Search for the cell housing the specified text and yield its [x, y] center coordinate. 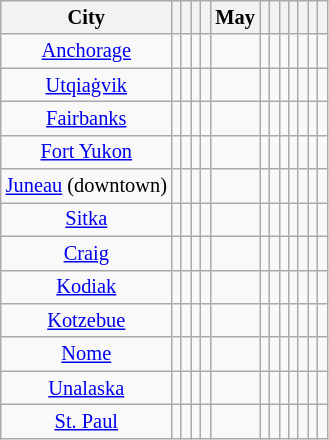
Kotzebue [86, 320]
St. Paul [86, 421]
May [234, 17]
Anchorage [86, 51]
Craig [86, 253]
Nome [86, 354]
Fort Yukon [86, 152]
Kodiak [86, 287]
Unalaska [86, 388]
Utqiaġvik [86, 85]
Sitka [86, 219]
Fairbanks [86, 118]
City [86, 17]
Juneau (downtown) [86, 186]
